Detect which cell encompasses the target text, then output its [X, Y] center coordinate. 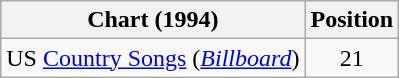
Position [352, 20]
Chart (1994) [153, 20]
21 [352, 58]
US Country Songs (Billboard) [153, 58]
